Determine the (x, y) coordinate at the center of the cell enclosing the given text.  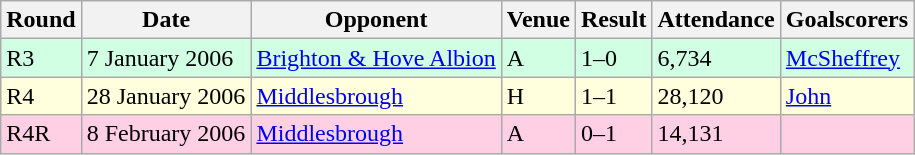
Goalscorers (846, 20)
Result (614, 20)
8 February 2006 (166, 134)
Opponent (376, 20)
1–0 (614, 58)
Brighton & Hove Albion (376, 58)
Round (41, 20)
6,734 (716, 58)
Date (166, 20)
1–1 (614, 96)
John (846, 96)
McSheffrey (846, 58)
Attendance (716, 20)
14,131 (716, 134)
R4 (41, 96)
R3 (41, 58)
Venue (538, 20)
0–1 (614, 134)
H (538, 96)
R4R (41, 134)
28 January 2006 (166, 96)
28,120 (716, 96)
7 January 2006 (166, 58)
